Determine the (X, Y) coordinate at the center of the cell enclosing the given text.  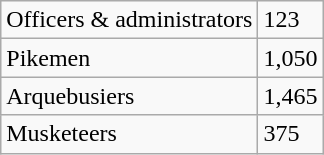
Arquebusiers (130, 96)
1,465 (290, 96)
Musketeers (130, 134)
375 (290, 134)
1,050 (290, 58)
123 (290, 20)
Pikemen (130, 58)
Officers & administrators (130, 20)
